Pinpoint the cell where the given text exists, returning its (X, Y) midpoint coordinate. 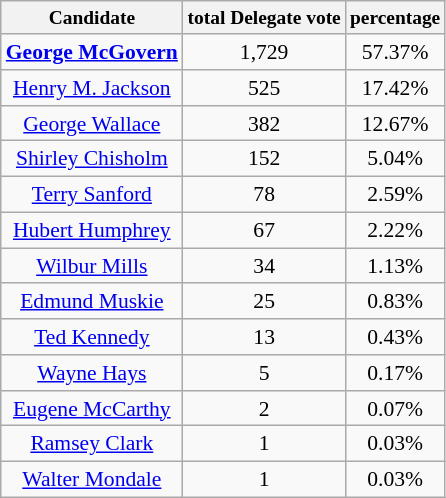
0.83% (395, 302)
5 (264, 373)
Shirley Chisholm (92, 159)
Wilbur Mills (92, 266)
percentage (395, 18)
2.59% (395, 195)
57.37% (395, 52)
17.42% (395, 88)
25 (264, 302)
Wayne Hays (92, 373)
67 (264, 230)
0.07% (395, 409)
Henry M. Jackson (92, 88)
34 (264, 266)
Candidate (92, 18)
2.22% (395, 230)
Walter Mondale (92, 480)
total Delegate vote (264, 18)
152 (264, 159)
1,729 (264, 52)
382 (264, 124)
Eugene McCarthy (92, 409)
1.13% (395, 266)
Ramsey Clark (92, 444)
13 (264, 337)
525 (264, 88)
George McGovern (92, 52)
2 (264, 409)
0.17% (395, 373)
Ted Kennedy (92, 337)
5.04% (395, 159)
0.43% (395, 337)
George Wallace (92, 124)
78 (264, 195)
Edmund Muskie (92, 302)
12.67% (395, 124)
Hubert Humphrey (92, 230)
Terry Sanford (92, 195)
